Capture the cell that displays the provided text and extract its (X, Y) central coordinate. 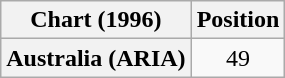
Chart (1996) (96, 20)
49 (238, 58)
Australia (ARIA) (96, 58)
Position (238, 20)
